Detect which cell encompasses the target text, then output its [X, Y] center coordinate. 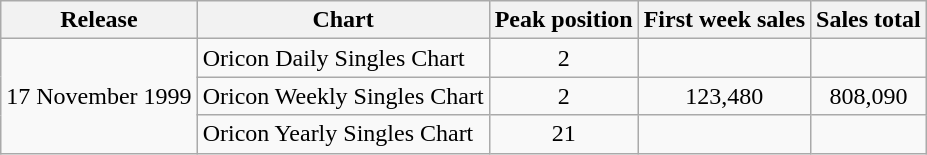
Peak position [564, 20]
21 [564, 134]
Oricon Daily Singles Chart [343, 58]
Oricon Yearly Singles Chart [343, 134]
Oricon Weekly Singles Chart [343, 96]
Chart [343, 20]
808,090 [869, 96]
First week sales [724, 20]
Sales total [869, 20]
Release [99, 20]
17 November 1999 [99, 96]
123,480 [724, 96]
